Return the [x, y] coordinate for the center point of the cell that contains the specified text.  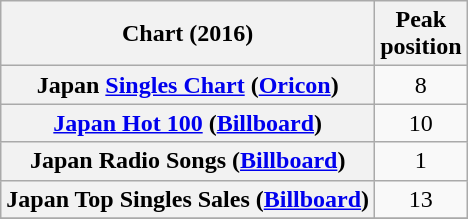
1 [421, 161]
Chart (2016) [188, 34]
Japan Radio Songs (Billboard) [188, 161]
Japan Hot 100 (Billboard) [188, 123]
Japan Singles Chart (Oricon) [188, 85]
8 [421, 85]
13 [421, 199]
10 [421, 123]
Japan Top Singles Sales (Billboard) [188, 199]
Peakposition [421, 34]
